Search for the cell housing the specified text and yield its (X, Y) center coordinate. 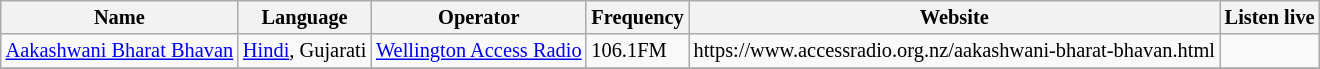
Operator (478, 17)
Hindi, Gujarati (304, 51)
Name (120, 17)
Aakashwani Bharat Bhavan (120, 51)
Frequency (637, 17)
106.1FM (637, 51)
Wellington Access Radio (478, 51)
Listen live (1270, 17)
Website (954, 17)
Language (304, 17)
https://www.accessradio.org.nz/aakashwani-bharat-bhavan.html (954, 51)
